Extract the (X, Y) coordinate from the center of the cell holding the provided text.  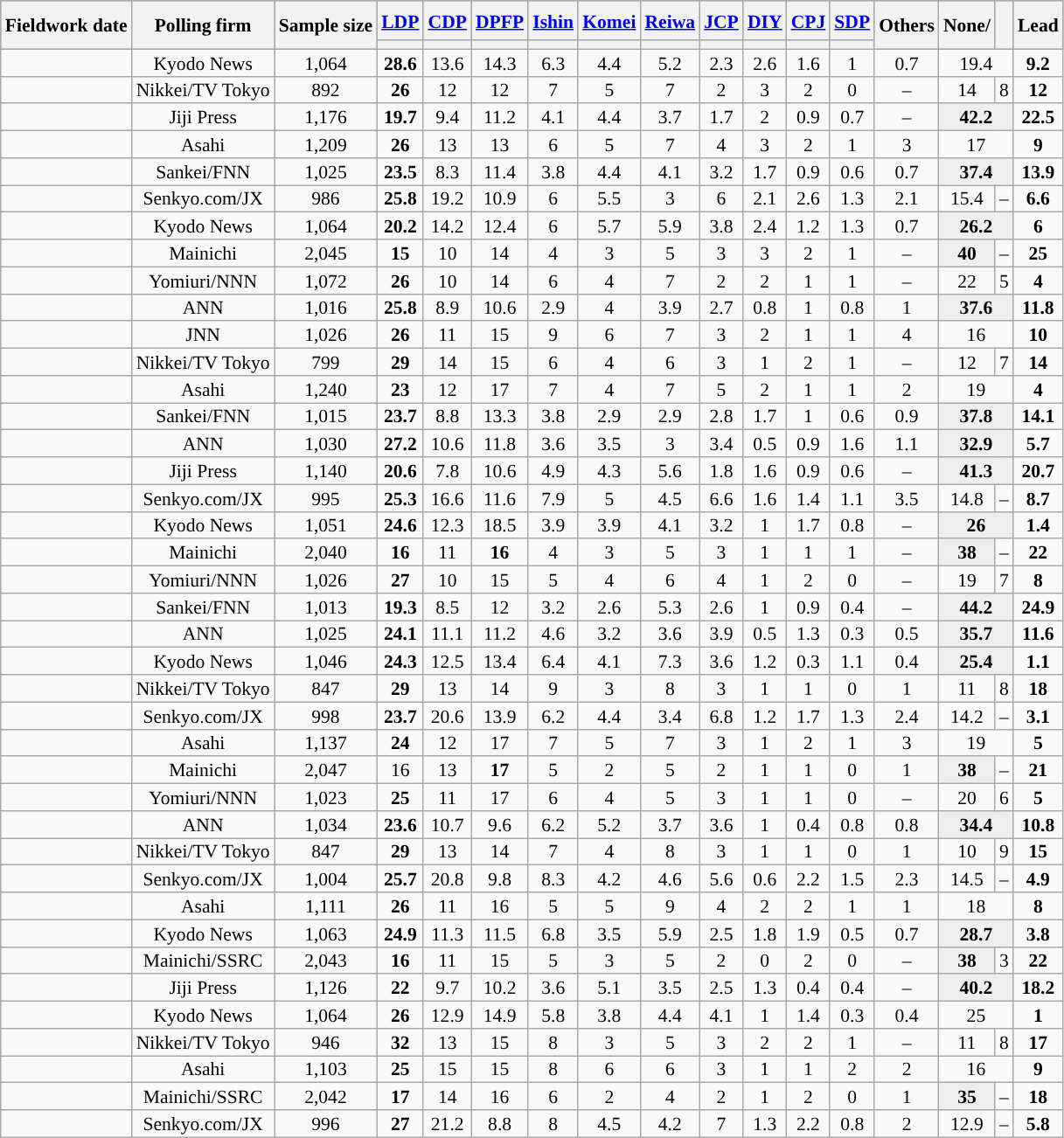
8.5 (447, 607)
16.6 (447, 498)
5.1 (608, 988)
40.2 (976, 988)
23.6 (400, 825)
1,103 (325, 1070)
996 (325, 1124)
25.7 (400, 879)
799 (325, 362)
19.4 (976, 63)
CDP (447, 21)
9.2 (1039, 63)
41.3 (976, 470)
9.7 (447, 988)
1,013 (325, 607)
19.3 (400, 607)
22.5 (1039, 117)
5.3 (670, 607)
21.2 (447, 1124)
7.8 (447, 470)
37.6 (976, 308)
27.2 (400, 444)
Others (907, 24)
14.3 (500, 63)
35 (967, 1096)
11.1 (447, 635)
25.4 (976, 661)
1,209 (325, 145)
2,042 (325, 1096)
6.4 (553, 661)
10.9 (500, 199)
7.9 (553, 498)
998 (325, 715)
14.9 (500, 1016)
12.5 (447, 661)
892 (325, 89)
37.8 (976, 416)
20.8 (447, 879)
1,072 (325, 280)
986 (325, 199)
1,051 (325, 524)
Komei (608, 21)
24 (400, 743)
11.5 (500, 933)
8.9 (447, 308)
9.6 (500, 825)
1,176 (325, 117)
2.7 (721, 308)
Ishin (553, 21)
1,126 (325, 988)
24.6 (400, 524)
42.2 (976, 117)
DIY (765, 21)
35.7 (976, 635)
24.1 (400, 635)
15.4 (967, 199)
23 (400, 390)
10.7 (447, 825)
1,016 (325, 308)
4.3 (608, 470)
8.7 (1039, 498)
40 (967, 253)
1,063 (325, 933)
34.4 (976, 825)
12.4 (500, 226)
14.1 (1039, 416)
20 (967, 797)
995 (325, 498)
946 (325, 1042)
13.6 (447, 63)
1,023 (325, 797)
20.7 (1039, 470)
SDP (852, 21)
2,045 (325, 253)
Polling firm (203, 24)
44.2 (976, 607)
1.9 (809, 933)
14.5 (967, 879)
JNN (203, 336)
9.8 (500, 879)
19.7 (400, 117)
13.3 (500, 416)
10.2 (500, 988)
1,240 (325, 390)
DPFP (500, 21)
14.8 (967, 498)
2,047 (325, 771)
24.3 (400, 661)
6.3 (553, 63)
5.5 (608, 199)
LDP (400, 21)
21 (1039, 771)
20.2 (400, 226)
2.8 (721, 416)
Fieldwork date (66, 24)
11.4 (500, 171)
13.4 (500, 661)
28.7 (976, 933)
18.5 (500, 524)
18.2 (1039, 988)
11.3 (447, 933)
7.3 (670, 661)
1,111 (325, 906)
1.5 (852, 879)
JCP (721, 21)
32.9 (976, 444)
25.3 (400, 498)
19.2 (447, 199)
1,137 (325, 743)
1,004 (325, 879)
Reiwa (670, 21)
None/ (967, 24)
9.4 (447, 117)
CPJ (809, 21)
1,140 (325, 470)
1,034 (325, 825)
1,030 (325, 444)
26.2 (976, 226)
2,043 (325, 960)
3.1 (1039, 715)
2,040 (325, 552)
10.8 (1039, 825)
23.5 (400, 171)
Sample size (325, 24)
Lead (1039, 24)
28.6 (400, 63)
12.3 (447, 524)
32 (400, 1042)
37.4 (976, 171)
1,015 (325, 416)
1,046 (325, 661)
